Extract the [x, y] coordinate from the center of the cell holding the provided text.  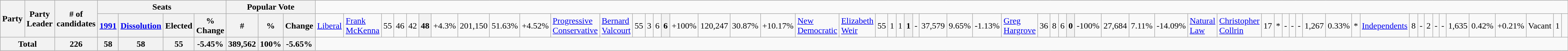
-14.09% [1171, 26]
Natural Law [1202, 26]
Dissolution [141, 26]
389,562 [242, 44]
1991 [108, 26]
0 [1071, 26]
Frank McKenna [363, 26]
+100% [684, 26]
7.11% [1142, 26]
Popular Vote [271, 7]
Greg Hargrove [1019, 26]
+0.21% [1511, 26]
% [271, 26]
42 [413, 26]
+4.52% [535, 26]
Total [28, 44]
+4.3% [445, 26]
Party [12, 19]
+10.17% [778, 26]
Seats [162, 7]
# ofcandidates [76, 19]
-5.45% [210, 44]
37,579 [933, 26]
9.65% [960, 26]
Party Leader [40, 19]
120,247 [714, 26]
27,684 [1115, 26]
36 [1044, 26]
Progressive Conservative [575, 26]
1,635 [1458, 26]
Christopher Collrin [1239, 26]
2 [1429, 26]
1,267 [1314, 26]
-1.13% [987, 26]
100% [271, 44]
226 [76, 44]
Bernard Valcourt [616, 26]
Elizabeth Weir [858, 26]
Liberal [329, 26]
51.63% [505, 26]
46 [400, 26]
17 [1268, 26]
-100% [1088, 26]
Independents [1385, 26]
3 [649, 26]
0.33% [1338, 26]
Elected [179, 26]
# [242, 26]
-5.65% [299, 44]
New Democratic [817, 26]
Vacant [1540, 26]
Change [299, 26]
30.87% [745, 26]
0.42% [1482, 26]
48 [425, 26]
201,150 [473, 26]
% Change [210, 26]
